Pinpoint the cell where the given text exists, returning its [X, Y] midpoint coordinate. 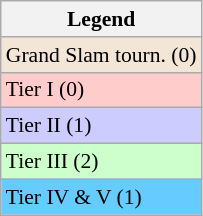
Legend [102, 19]
Tier III (2) [102, 162]
Tier IV & V (1) [102, 197]
Tier I (0) [102, 90]
Tier II (1) [102, 126]
Grand Slam tourn. (0) [102, 55]
